Return the (X, Y) coordinate for the center point of the cell that contains the specified text.  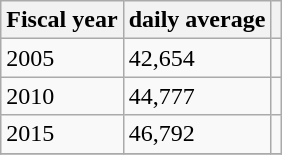
Fiscal year (62, 20)
2015 (62, 134)
44,777 (197, 96)
2010 (62, 96)
daily average (197, 20)
2005 (62, 58)
46,792 (197, 134)
42,654 (197, 58)
